Determine the (X, Y) coordinate at the center of the cell enclosing the given text.  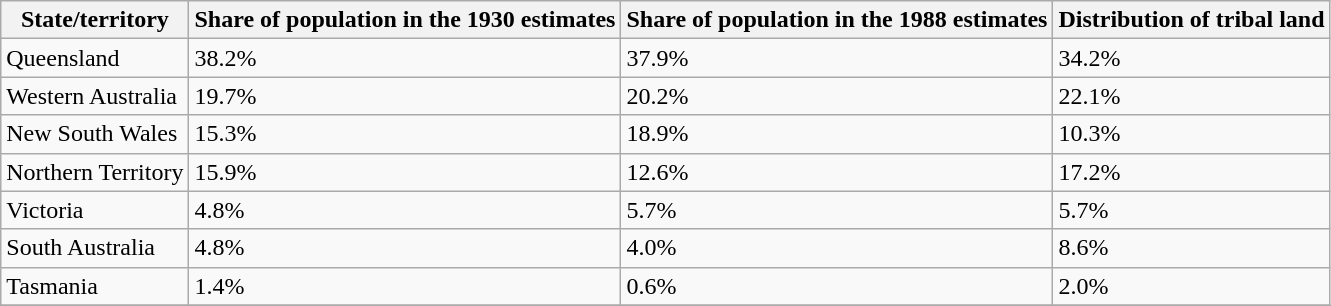
Victoria (95, 210)
Share of population in the 1988 estimates (837, 20)
Queensland (95, 58)
12.6% (837, 172)
Distribution of tribal land (1192, 20)
15.9% (405, 172)
State/territory (95, 20)
Share of population in the 1930 estimates (405, 20)
Western Australia (95, 96)
2.0% (1192, 286)
22.1% (1192, 96)
15.3% (405, 134)
34.2% (1192, 58)
38.2% (405, 58)
Tasmania (95, 286)
19.7% (405, 96)
10.3% (1192, 134)
South Australia (95, 248)
1.4% (405, 286)
37.9% (837, 58)
Northern Territory (95, 172)
20.2% (837, 96)
New South Wales (95, 134)
8.6% (1192, 248)
18.9% (837, 134)
4.0% (837, 248)
17.2% (1192, 172)
0.6% (837, 286)
